Capture the cell that displays the provided text and extract its (x, y) central coordinate. 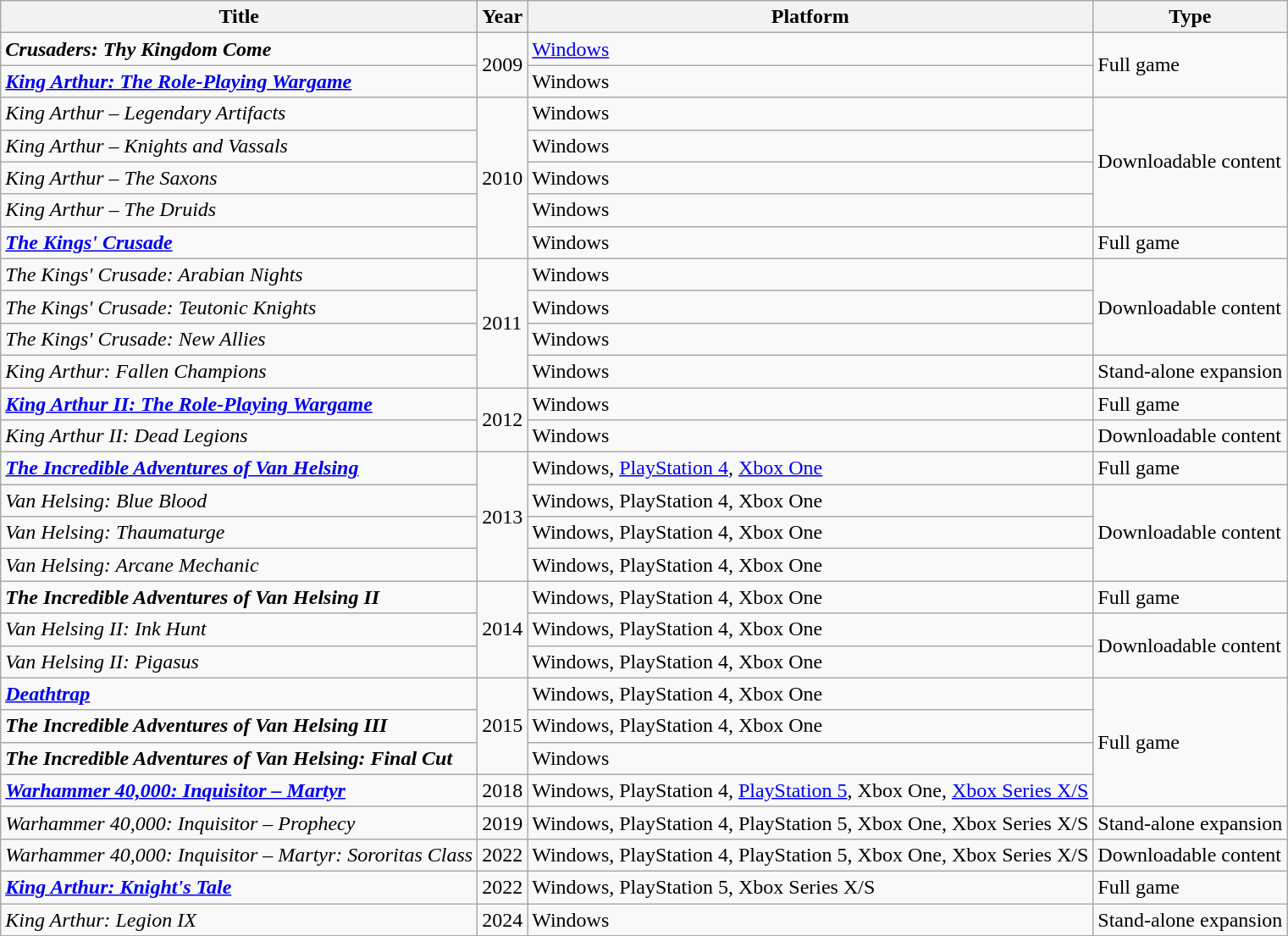
Platform (810, 17)
Type (1191, 17)
King Arthur II: Dead Legions (239, 436)
Year (503, 17)
The Incredible Adventures of Van Helsing (239, 468)
King Arthur – The Druids (239, 210)
2012 (503, 420)
The Kings' Crusade (239, 242)
King Arthur – Legendary Artifacts (239, 114)
Windows, PlayStation 5, Xbox Series X/S (810, 887)
King Arthur II: The Role-Playing Wargame (239, 404)
Van Helsing: Blue Blood (239, 501)
2024 (503, 919)
2010 (503, 178)
2009 (503, 65)
King Arthur – The Saxons (239, 178)
2019 (503, 822)
2013 (503, 517)
Warhammer 40,000: Inquisitor – Prophecy (239, 822)
Van Helsing: Arcane Mechanic (239, 565)
Van Helsing II: Ink Hunt (239, 629)
2011 (503, 323)
King Arthur: Legion IX (239, 919)
The Incredible Adventures of Van Helsing III (239, 726)
The Kings' Crusade: Arabian Nights (239, 274)
Warhammer 40,000: Inquisitor – Martyr: Sororitas Class (239, 855)
2014 (503, 629)
The Kings' Crusade: New Allies (239, 339)
The Incredible Adventures of Van Helsing: Final Cut (239, 758)
Title (239, 17)
King Arthur: The Role-Playing Wargame (239, 81)
The Kings' Crusade: Teutonic Knights (239, 307)
Crusaders: Thy Kingdom Come (239, 49)
King Arthur: Fallen Champions (239, 371)
King Arthur – Knights and Vassals (239, 146)
Van Helsing II: Pigasus (239, 662)
King Arthur: Knight's Tale (239, 887)
Warhammer 40,000: Inquisitor – Martyr (239, 790)
Van Helsing: Thaumaturge (239, 533)
2015 (503, 726)
The Incredible Adventures of Van Helsing II (239, 597)
2018 (503, 790)
Deathtrap (239, 694)
